Provide the [X, Y] coordinate of the cell's center where the given text is located.  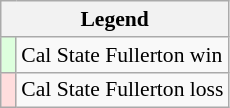
Cal State Fullerton win [122, 55]
Cal State Fullerton loss [122, 90]
Legend [115, 19]
